Return the [x, y] coordinate for the center point of the cell that contains the specified text.  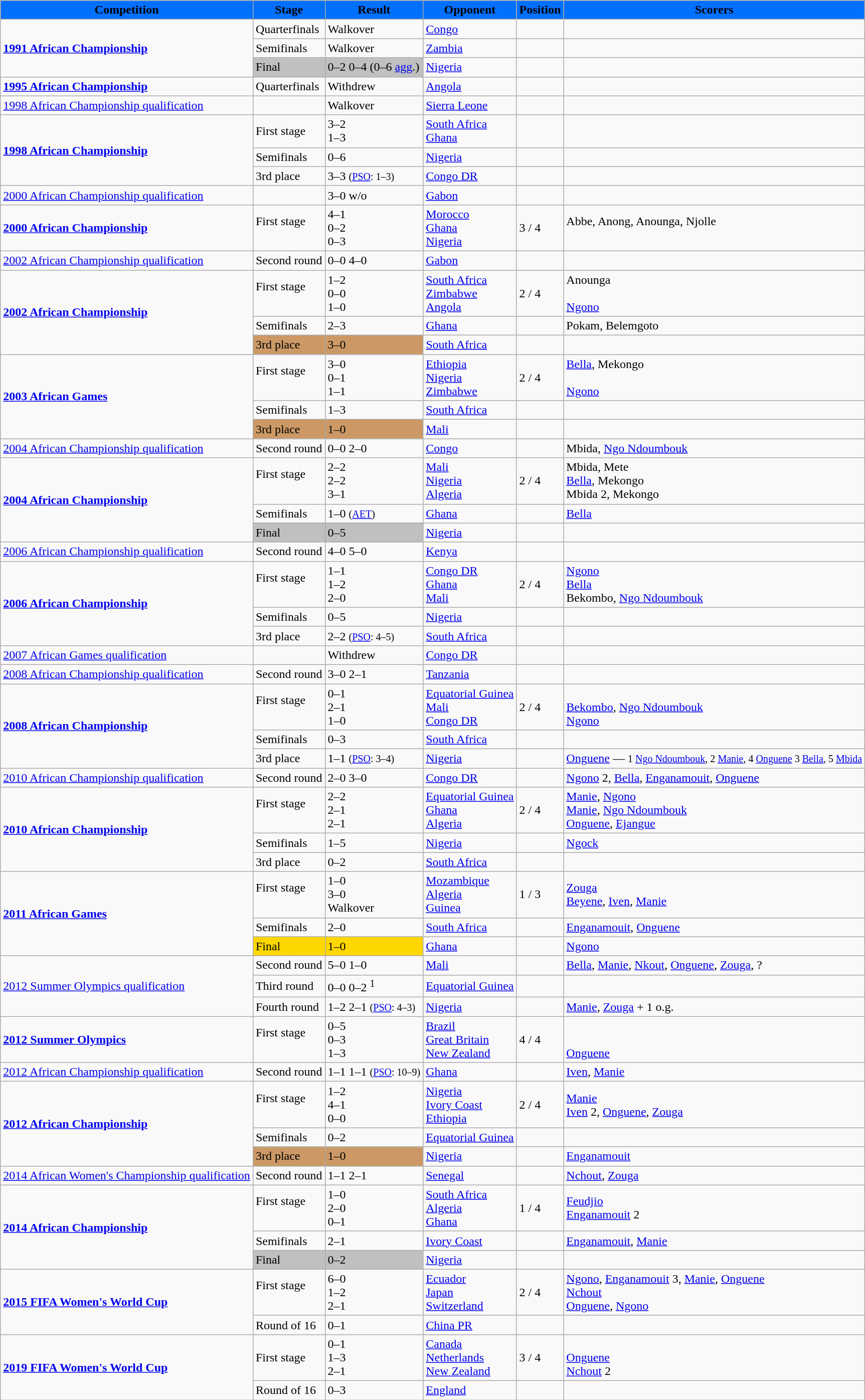
1998 African Championship qualification [127, 105]
Angola [470, 86]
Position [540, 10]
Sierra Leone [470, 105]
Ecuador Japan Switzerland [470, 1292]
3–0 w/o [374, 195]
1–02–00–1 [374, 1208]
Onguene [714, 1039]
Brazil Great Britain New Zealand [470, 1039]
2006 African Championship qualification [127, 552]
2–0 [374, 927]
2007 African Games qualification [127, 655]
Ngono, Enganamouit 3, Manie, OngueneNchoutOnguene, Ngono [714, 1292]
5–0 1–0 [374, 965]
Bekombo, Ngo NdoumboukNgono [714, 707]
1–1 2–1 [374, 1175]
0–6 [374, 157]
2004 African Championship qualification [127, 448]
2006 African Championship [127, 603]
Bella, Manie, Nkout, Onguene, Zouga, ? [714, 965]
Bella, MekongoNgono [714, 378]
2004 African Championship [127, 500]
1998 African Championship [127, 150]
Bella [714, 513]
Ngono 2, Bella, Enganamouit, Onguene [714, 778]
2011 African Games [127, 914]
1–3 [374, 410]
4–0 5–0 [374, 552]
Result [374, 10]
Tanzania [470, 674]
1–5 [374, 843]
ZougaBeyene, Iven, Manie [714, 895]
1–0 (AET) [374, 513]
1991 African Championship [127, 48]
China PR [470, 1325]
1–2 2–1 (PSO: 4–3) [374, 1007]
1–24–10–0 [374, 1105]
South Africa Zimbabwe Angola [470, 293]
1995 African Championship [127, 86]
4 / 4 [540, 1039]
2019 FIFA Women's World Cup [127, 1367]
0–11–32–1 [374, 1357]
2002 African Championship qualification [127, 260]
FeudjioEnganamouit 2 [714, 1208]
6–01–22–1 [374, 1292]
Equatorial Guinea Mali Congo DR [470, 707]
2–3 [374, 326]
Enganamouit, Manie [714, 1241]
1–1 1–1 (PSO: 10–9) [374, 1072]
3–0 [374, 345]
Congo DR Ghana Mali [470, 584]
Mbida, Ngo Ndoumbouk [714, 448]
2012 Summer Olympics qualification [127, 986]
0–50–31–3 [374, 1039]
0–0 4–0 [374, 260]
Enganamouit, Onguene [714, 927]
Manie, NgonoManie, Ngo NdoumboukOnguene, Ejangue [714, 810]
Kenya [470, 552]
1–1 (PSO: 3–4) [374, 759]
Onguene — 1 Ngo Ndoumbouk, 2 Manie, 4 Onguene 3 Bella, 5 Mbida [714, 759]
2010 African Championship qualification [127, 778]
0–0 0–2 1 [374, 986]
Competition [127, 10]
2008 African Championship qualification [127, 674]
1–11–22–0 [374, 584]
2014 African Championship [127, 1227]
Mozambique Algeria Guinea [470, 895]
Equatorial Guinea Ghana Algeria [470, 810]
Ngono [714, 946]
2–22–12–1 [374, 810]
England [470, 1390]
Opponent [470, 10]
Iven, Manie [714, 1072]
Senegal [470, 1175]
South Africa Algeria Ghana [470, 1208]
Fourth round [289, 1007]
Abbe, Anong, Anounga, Njolle [714, 228]
Ivory Coast [470, 1241]
2003 African Games [127, 397]
2–22–23–1 [374, 481]
Nigeria Ivory Coast Ethiopia [470, 1105]
0–12–11–0 [374, 707]
Ngock [714, 843]
2012 Summer Olympics [127, 1039]
3–00–11–1 [374, 378]
Mbida, MeteBella, MekongoMbida 2, Mekongo [714, 481]
Third round [289, 986]
Ethiopia Nigeria Zimbabwe [470, 378]
Enganamouit [714, 1156]
2015 FIFA Women's World Cup [127, 1302]
2–0 3–0 [374, 778]
0–0 2–0 [374, 448]
1 / 4 [540, 1208]
1 / 3 [540, 895]
4–10–20–3 [374, 228]
1–03–0Walkover [374, 895]
2008 African Championship [127, 726]
3–0 2–1 [374, 674]
Morocco Ghana Nigeria [470, 228]
2–2 (PSO: 4–5) [374, 636]
Nchout, Zouga [714, 1175]
Canada Netherlands New Zealand [470, 1357]
0–2 0–4 (0–6 agg.) [374, 67]
2002 African Championship [127, 312]
Manie, Zouga + 1 o.g. [714, 1007]
Zambia [470, 48]
NgonoBellaBekombo, Ngo Ndoumbouk [714, 584]
ManieIven 2, Onguene, Zouga [714, 1105]
3–21–3 [374, 131]
South Africa Ghana [470, 131]
2010 African Championship [127, 829]
3–3 (PSO: 1–3) [374, 176]
Pokam, Belemgoto [714, 326]
1–20–01–0 [374, 293]
AnoungaNgono [714, 293]
2000 African Championship qualification [127, 195]
Stage [289, 10]
2012 African Championship qualification [127, 1072]
2014 African Women's Championship qualification [127, 1175]
2000 African Championship [127, 228]
2012 African Championship [127, 1124]
2–1 [374, 1241]
OngueneNchout 2 [714, 1357]
Mali Nigeria Algeria [470, 481]
Scorers [714, 10]
0–1 [374, 1325]
